For the text-containing cell, return its midpoint in [X, Y] coordinate format. 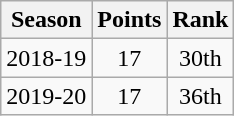
2018-19 [46, 58]
36th [200, 96]
Rank [200, 20]
Points [130, 20]
30th [200, 58]
2019-20 [46, 96]
Season [46, 20]
